For the text-containing cell, return its midpoint in (x, y) coordinate format. 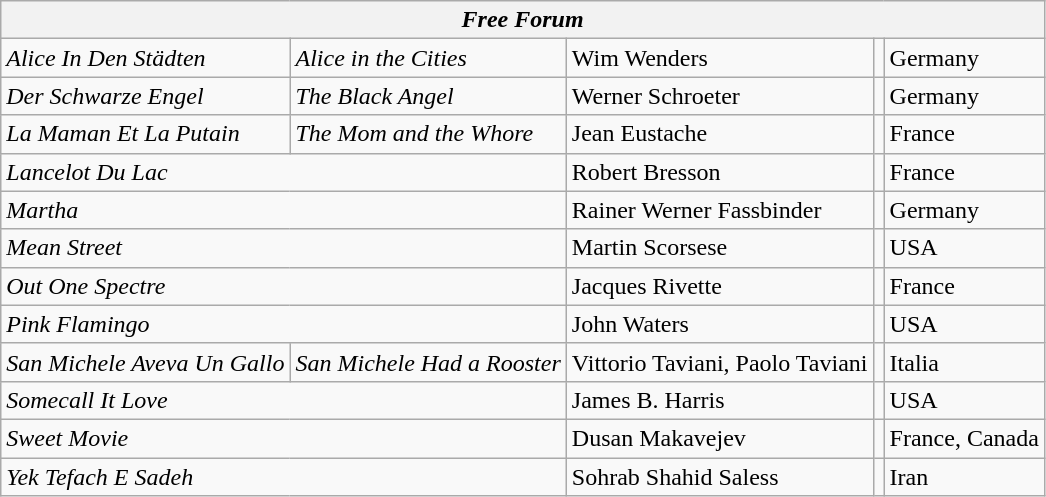
Alice in the Cities (428, 58)
Italia (964, 362)
Free Forum (523, 20)
Somecall It Love (284, 400)
Robert Bresson (720, 172)
France, Canada (964, 438)
The Mom and the Whore (428, 134)
San Michele Had a Rooster (428, 362)
Martha (284, 210)
Jacques Rivette (720, 286)
Sweet Movie (284, 438)
The Black Angel (428, 96)
Vittorio Taviani, Paolo Taviani (720, 362)
Mean Street (284, 248)
Der Schwarze Engel (146, 96)
Out One Spectre (284, 286)
Pink Flamingo (284, 324)
San Michele Aveva Un Gallo (146, 362)
John Waters (720, 324)
Alice In Den Städten (146, 58)
La Maman Et La Putain (146, 134)
Lancelot Du Lac (284, 172)
Dusan Makavejev (720, 438)
Wim Wenders (720, 58)
James B. Harris (720, 400)
Martin Scorsese (720, 248)
Yek Tefach E Sadeh (284, 477)
Iran (964, 477)
Jean Eustache (720, 134)
Sohrab Shahid Saless (720, 477)
Rainer Werner Fassbinder (720, 210)
Werner Schroeter (720, 96)
